Provide the [x, y] coordinate of the cell's center where the given text is located.  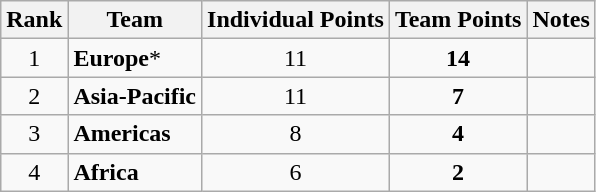
8 [296, 134]
14 [458, 58]
3 [34, 134]
Asia-Pacific [135, 96]
Rank [34, 20]
Team Points [458, 20]
Europe* [135, 58]
Notes [561, 20]
1 [34, 58]
7 [458, 96]
Individual Points [296, 20]
Africa [135, 172]
Team [135, 20]
6 [296, 172]
Americas [135, 134]
